From the cell containing the given text, extract its center point as (X, Y) coordinate. 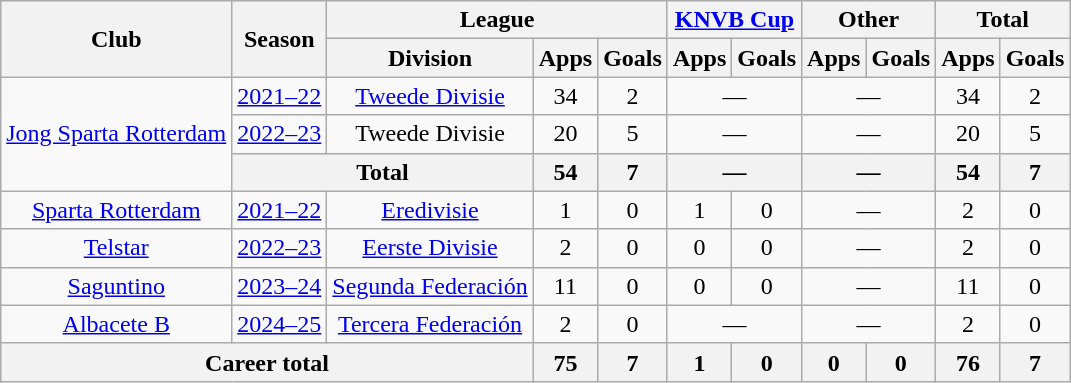
Club (116, 39)
Eerste Divisie (430, 248)
League (498, 20)
Eredivisie (430, 210)
Sparta Rotterdam (116, 210)
Season (280, 39)
Jong Sparta Rotterdam (116, 134)
2023–24 (280, 286)
Telstar (116, 248)
Segunda Federación (430, 286)
Albacete B (116, 324)
Saguntino (116, 286)
Other (869, 20)
Division (430, 58)
76 (968, 362)
Tercera Federación (430, 324)
KNVB Cup (734, 20)
75 (565, 362)
2024–25 (280, 324)
Career total (267, 362)
